Output the (X, Y) coordinate of the center of the cell containing the given text.  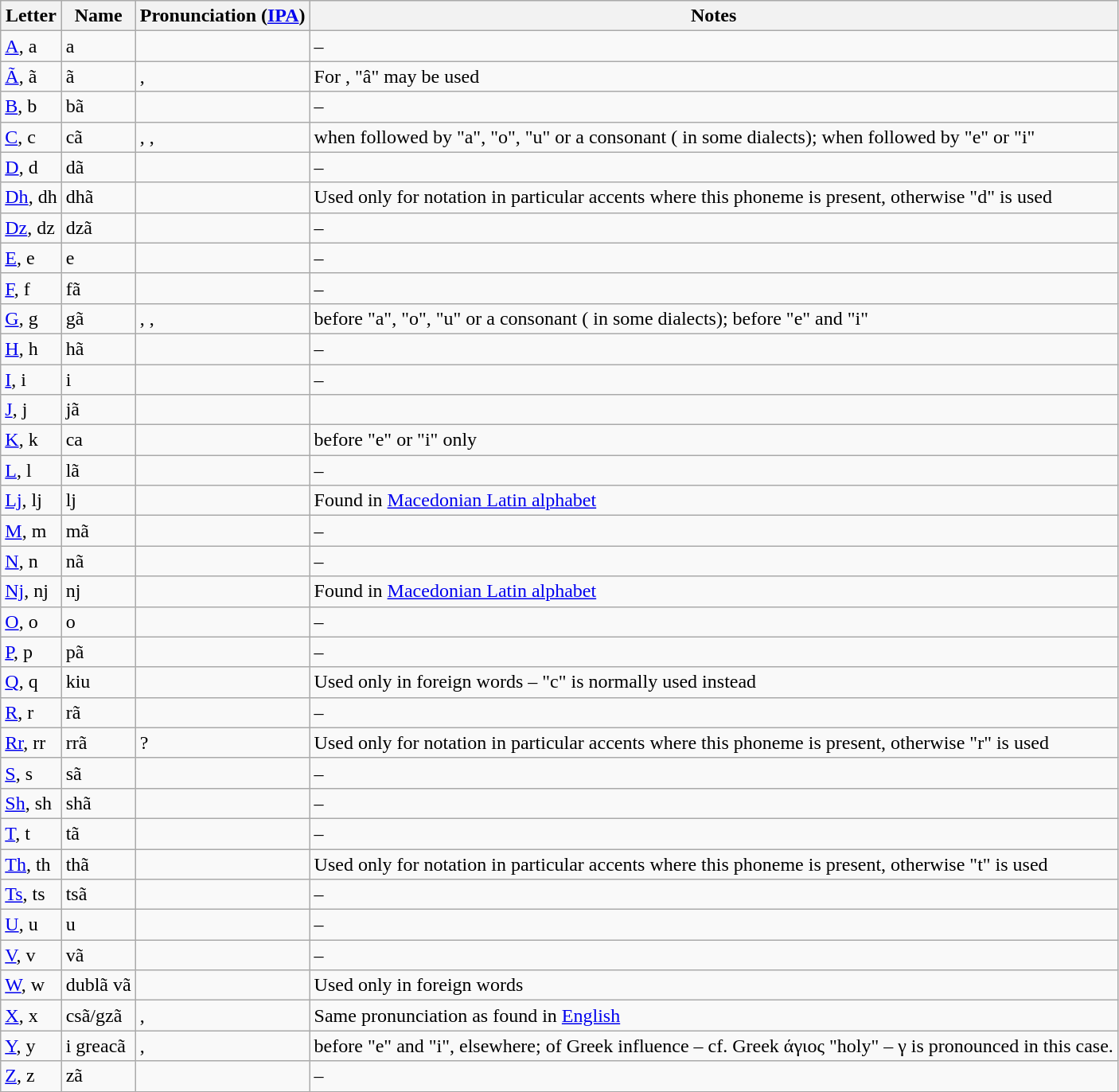
e (99, 258)
ca (99, 440)
W, w (31, 985)
before "e" or "i" only (713, 440)
Rr, rr (31, 743)
Lj, lj (31, 501)
H, h (31, 349)
Used only in foreign words – "c" is normally used instead (713, 682)
csã/gzã (99, 1016)
shã (99, 803)
dã (99, 167)
G, g (31, 318)
J, j (31, 410)
dublã vã (99, 985)
pã (99, 652)
Same pronunciation as found in English (713, 1016)
hã (99, 349)
Sh, sh (31, 803)
when followed by "a", "o", "u" or a consonant ( in some dialects); when followed by "e" or "i" (713, 137)
lã (99, 470)
dzã (99, 228)
before "a", "o", "u" or a consonant ( in some dialects); before "e" and "i" (713, 318)
T, t (31, 833)
ã (99, 76)
Q, q (31, 682)
Dh, dh (31, 197)
rrã (99, 743)
R, r (31, 712)
before "e" and "i", elsewhere; of Greek influence – cf. Greek άγιος "holy" – γ is pronounced in this case. (713, 1046)
I, i (31, 380)
For , "â" may be used (713, 76)
Nj, nj (31, 591)
L, l (31, 470)
Pronunciation (IPA) (223, 16)
zã (99, 1076)
B, b (31, 107)
Used only in foreign words (713, 985)
Y, y (31, 1046)
thã (99, 864)
nj (99, 591)
Ã, ã (31, 76)
a (99, 46)
gã (99, 318)
nã (99, 561)
P, p (31, 652)
F, f (31, 288)
O, o (31, 622)
Notes (713, 16)
Name (99, 16)
Letter (31, 16)
U, u (31, 925)
lj (99, 501)
u (99, 925)
K, k (31, 440)
X, x (31, 1016)
dhã (99, 197)
D, d (31, 167)
E, e (31, 258)
vã (99, 955)
tã (99, 833)
V, v (31, 955)
i greacã (99, 1046)
? (223, 743)
kiu (99, 682)
sã (99, 773)
S, s (31, 773)
tsã (99, 895)
rã (99, 712)
Used only for notation in particular accents where this phoneme is present, otherwise "t" is used (713, 864)
N, n (31, 561)
mã (99, 531)
cã (99, 137)
Used only for notation in particular accents where this phoneme is present, otherwise "d" is used (713, 197)
jã (99, 410)
o (99, 622)
M, m (31, 531)
Th, th (31, 864)
Dz, dz (31, 228)
Ts, ts (31, 895)
fã (99, 288)
A, a (31, 46)
Z, z (31, 1076)
bã (99, 107)
C, c (31, 137)
i (99, 380)
Used only for notation in particular accents where this phoneme is present, otherwise "r" is used (713, 743)
